Identify which cell holds the provided text, then report its (X, Y) central coordinate. 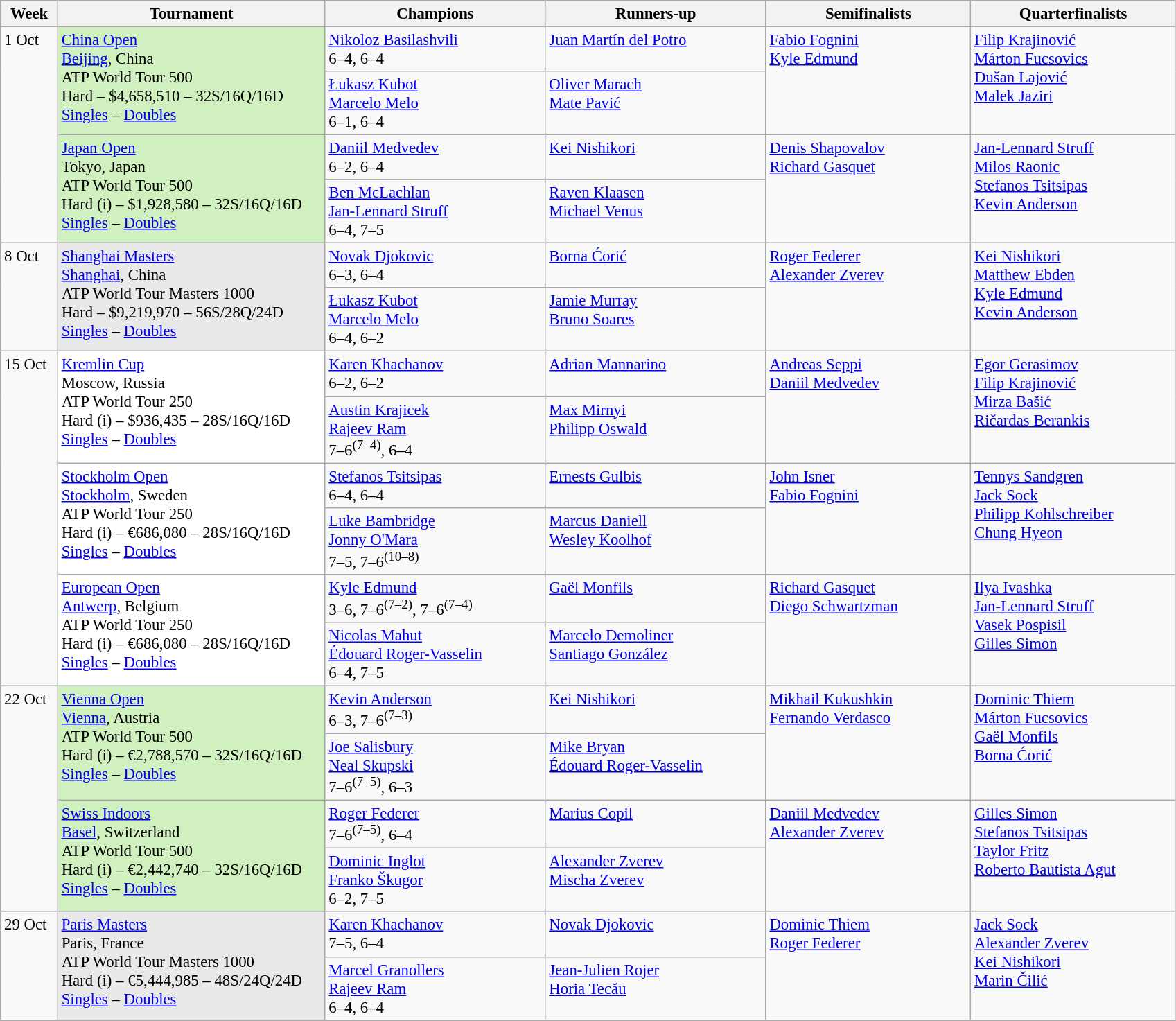
Dominic Inglot Franko Škugor 6–2, 7–5 (435, 880)
Juan Martín del Potro (656, 50)
Shanghai Masters Shanghai, ChinaATP World Tour Masters 1000Hard – $9,219,970 – 56S/28Q/24DSingles – Doubles (191, 297)
1 Oct (29, 135)
Paris Masters Paris, FranceATP World Tour Masters 1000Hard (i) – €5,444,985 – 48S/24Q/24D Singles – Doubles (191, 966)
Karen Khachanov 7–5, 6–4 (435, 934)
Jan-Lennard Struff Milos Raonic Stefanos Tsitsipas Kevin Anderson (1073, 189)
Max Mirnyi Philipp Oswald (656, 430)
Nikoloz Basilashvili 6–4, 6–4 (435, 50)
Kevin Anderson 6–3, 7–6(7–3) (435, 710)
Tennys Sandgren Jack Sock Philipp Kohlschreiber Chung Hyeon (1073, 518)
Borna Ćorić (656, 266)
Oliver Marach Mate Pavić (656, 103)
China Open Beijing, ChinaATP World Tour 500Hard – $4,658,510 – 32S/16Q/16DSingles – Doubles (191, 81)
Jamie Murray Bruno Soares (656, 320)
Egor Gerasimov Filip Krajinović Mirza Bašić Ričardas Berankis (1073, 408)
Semifinalists (868, 14)
Nicolas Mahut Édouard Roger-Vasselin 6–4, 7–5 (435, 654)
Ernests Gulbis (656, 485)
Novak Djokovic 6–3, 6–4 (435, 266)
Roger Federer 7–6(7–5), 6–4 (435, 825)
Austin Krajicek Rajeev Ram 7–6(7–4), 6–4 (435, 430)
Karen Khachanov 6–2, 6–2 (435, 374)
Week (29, 14)
Raven Klaasen Michael Venus (656, 211)
Dominic Thiem Roger Federer (868, 966)
Kei Nishikori Matthew Ebden Kyle Edmund Kevin Anderson (1073, 297)
Łukasz Kubot Marcelo Melo 6–4, 6–2 (435, 320)
Marcel Granollers Rajeev Ram 6–4, 6–4 (435, 988)
Marcelo Demoliner Santiago González (656, 654)
Vienna Open Vienna, AustriaATP World Tour 500Hard (i) – €2,788,570 – 32S/16Q/16DSingles – Doubles (191, 743)
Stockholm Open Stockholm, SwedenATP World Tour 250Hard (i) – €686,080 – 28S/16Q/16DSingles – Doubles (191, 518)
Joe Salisbury Neal Skupski 7–6(7–5), 6–3 (435, 767)
8 Oct (29, 297)
Jack Sock Alexander Zverev Kei Nishikori Marin Čilić (1073, 966)
Ilya Ivashka Jan-Lennard Struff Vasek Pospisil Gilles Simon (1073, 631)
Dominic Thiem Márton Fucsovics Gaël Monfils Borna Ćorić (1073, 743)
Gaël Monfils (656, 599)
Kyle Edmund 3–6, 7–6(7–2), 7–6(7–4) (435, 599)
Mikhail Kukushkin Fernando Verdasco (868, 743)
Denis Shapovalov Richard Gasquet (868, 189)
Tournament (191, 14)
Daniil Medvedev Alexander Zverev (868, 857)
Richard Gasquet Diego Schwartzman (868, 631)
22 Oct (29, 799)
Fabio Fognini Kyle Edmund (868, 81)
European OpenAntwerp, BelgiumATP World Tour 250Hard (i) – €686,080 – 28S/16Q/16DSingles – Doubles (191, 631)
Jean-Julien Rojer Horia Tecău (656, 988)
Filip Krajinović Márton Fucsovics Dušan Lajović Malek Jaziri (1073, 81)
Japan Open Tokyo, JapanATP World Tour 500Hard (i) – $1,928,580 – 32S/16Q/16DSingles – Doubles (191, 189)
Marius Copil (656, 825)
Runners-up (656, 14)
Stefanos Tsitsipas 6–4, 6–4 (435, 485)
Novak Djokovic (656, 934)
Swiss Indoors Basel, SwitzerlandATP World Tour 500Hard (i) – €2,442,740 – 32S/16Q/16DSingles – Doubles (191, 857)
Ben McLachlan Jan-Lennard Struff6–4, 7–5 (435, 211)
Mike Bryan Édouard Roger-Vasselin (656, 767)
John Isner Fabio Fognini (868, 518)
15 Oct (29, 518)
Marcus Daniell Wesley Koolhof (656, 541)
Champions (435, 14)
29 Oct (29, 966)
Gilles Simon Stefanos Tsitsipas Taylor Fritz Roberto Bautista Agut (1073, 857)
Quarterfinalists (1073, 14)
Alexander Zverev Mischa Zverev (656, 880)
Kremlin Cup Moscow, RussiaATP World Tour 250Hard (i) – $936,435 – 28S/16Q/16DSingles – Doubles (191, 408)
Andreas Seppi Daniil Medvedev (868, 408)
Luke Bambridge Jonny O'Mara 7–5, 7–6(10–8) (435, 541)
Łukasz Kubot Marcelo Melo 6–1, 6–4 (435, 103)
Roger Federer Alexander Zverev (868, 297)
Adrian Mannarino (656, 374)
Daniil Medvedev 6–2, 6–4 (435, 158)
